Extract the (x, y) coordinate from the center of the cell holding the provided text.  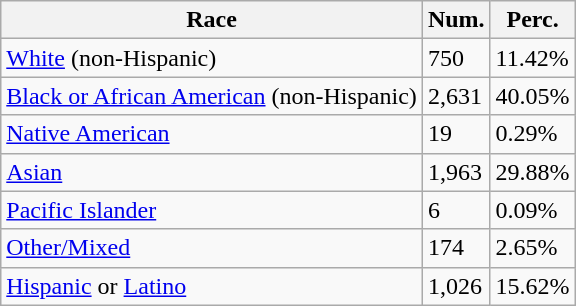
0.09% (532, 210)
Other/Mixed (212, 248)
750 (456, 58)
2.65% (532, 248)
174 (456, 248)
19 (456, 134)
Pacific Islander (212, 210)
6 (456, 210)
Black or African American (non-Hispanic) (212, 96)
Asian (212, 172)
1,963 (456, 172)
15.62% (532, 286)
White (non-Hispanic) (212, 58)
1,026 (456, 286)
Num. (456, 20)
Perc. (532, 20)
Hispanic or Latino (212, 286)
0.29% (532, 134)
2,631 (456, 96)
40.05% (532, 96)
Race (212, 20)
Native American (212, 134)
11.42% (532, 58)
29.88% (532, 172)
